Provide the (X, Y) coordinate of the cell's center where the given text is located.  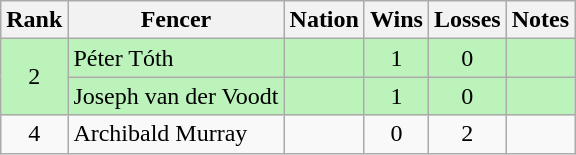
Archibald Murray (176, 134)
4 (34, 134)
Fencer (176, 20)
Péter Tóth (176, 58)
Notes (540, 20)
Nation (324, 20)
Rank (34, 20)
Wins (396, 20)
Losses (467, 20)
Joseph van der Voodt (176, 96)
